Identify which cell holds the provided text, then report its [x, y] central coordinate. 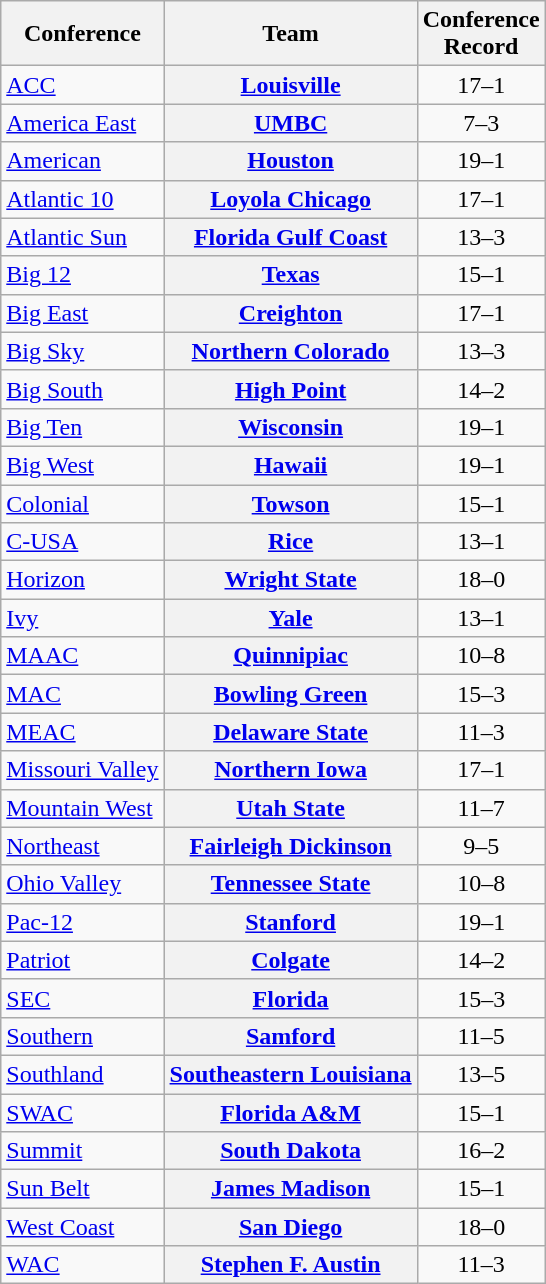
Ohio Valley [82, 884]
Big East [82, 313]
Southland [82, 1074]
SEC [82, 998]
Stephen F. Austin [290, 1265]
SWAC [82, 1113]
Horizon [82, 580]
7–3 [481, 123]
Towson [290, 503]
Utah State [290, 808]
11–5 [481, 1036]
Big 12 [82, 275]
San Diego [290, 1227]
Southeastern Louisiana [290, 1074]
C-USA [82, 542]
Sun Belt [82, 1189]
Atlantic 10 [82, 199]
ConferenceRecord [481, 34]
WAC [82, 1265]
Fairleigh Dickinson [290, 846]
American [82, 161]
Creighton [290, 313]
Tennessee State [290, 884]
Colonial [82, 503]
Yale [290, 618]
Team [290, 34]
MEAC [82, 732]
Ivy [82, 618]
Northern Colorado [290, 351]
Wisconsin [290, 427]
Mountain West [82, 808]
Missouri Valley [82, 770]
Stanford [290, 922]
High Point [290, 389]
Big West [82, 465]
Southern [82, 1036]
Samford [290, 1036]
Florida Gulf Coast [290, 237]
9–5 [481, 846]
MAC [82, 694]
Texas [290, 275]
Big Sky [82, 351]
ACC [82, 85]
South Dakota [290, 1151]
Rice [290, 542]
Northern Iowa [290, 770]
Loyola Chicago [290, 199]
Florida A&M [290, 1113]
UMBC [290, 123]
Summit [82, 1151]
Quinnipiac [290, 656]
Big South [82, 389]
Florida [290, 998]
16–2 [481, 1151]
America East [82, 123]
Bowling Green [290, 694]
Houston [290, 161]
West Coast [82, 1227]
Pac-12 [82, 922]
Colgate [290, 960]
Delaware State [290, 732]
Northeast [82, 846]
Conference [82, 34]
James Madison [290, 1189]
13–5 [481, 1074]
MAAC [82, 656]
Louisville [290, 85]
Wright State [290, 580]
Big Ten [82, 427]
Atlantic Sun [82, 237]
Patriot [82, 960]
Hawaii [290, 465]
11–7 [481, 808]
